Find where the given text appears and provide that cell's center as [X, Y] coordinate. 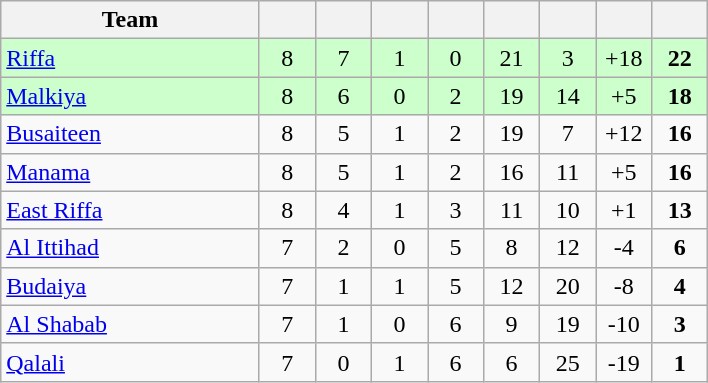
Budaiya [130, 286]
Busaiteen [130, 134]
13 [680, 210]
Riffa [130, 58]
10 [568, 210]
Team [130, 20]
14 [568, 96]
Malkiya [130, 96]
9 [512, 324]
Manama [130, 172]
18 [680, 96]
Al Ittihad [130, 248]
+12 [624, 134]
-10 [624, 324]
25 [568, 362]
Qalali [130, 362]
East Riffa [130, 210]
-4 [624, 248]
22 [680, 58]
21 [512, 58]
-19 [624, 362]
+18 [624, 58]
20 [568, 286]
-8 [624, 286]
+1 [624, 210]
Al Shabab [130, 324]
